Provide the [x, y] coordinate of the cell's center where the given text is located.  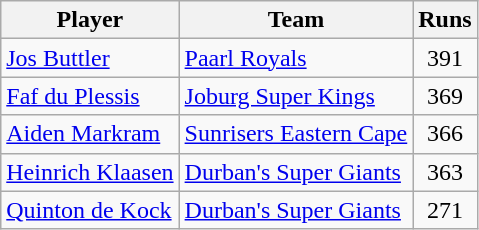
Faf du Plessis [90, 96]
Quinton de Kock [90, 210]
271 [445, 210]
Jos Buttler [90, 58]
Aiden Markram [90, 134]
Runs [445, 20]
Team [296, 20]
Player [90, 20]
363 [445, 172]
Joburg Super Kings [296, 96]
391 [445, 58]
369 [445, 96]
Sunrisers Eastern Cape [296, 134]
Paarl Royals [296, 58]
366 [445, 134]
Heinrich Klaasen [90, 172]
